Locate the cell with the specified text and output its (x, y) center coordinate. 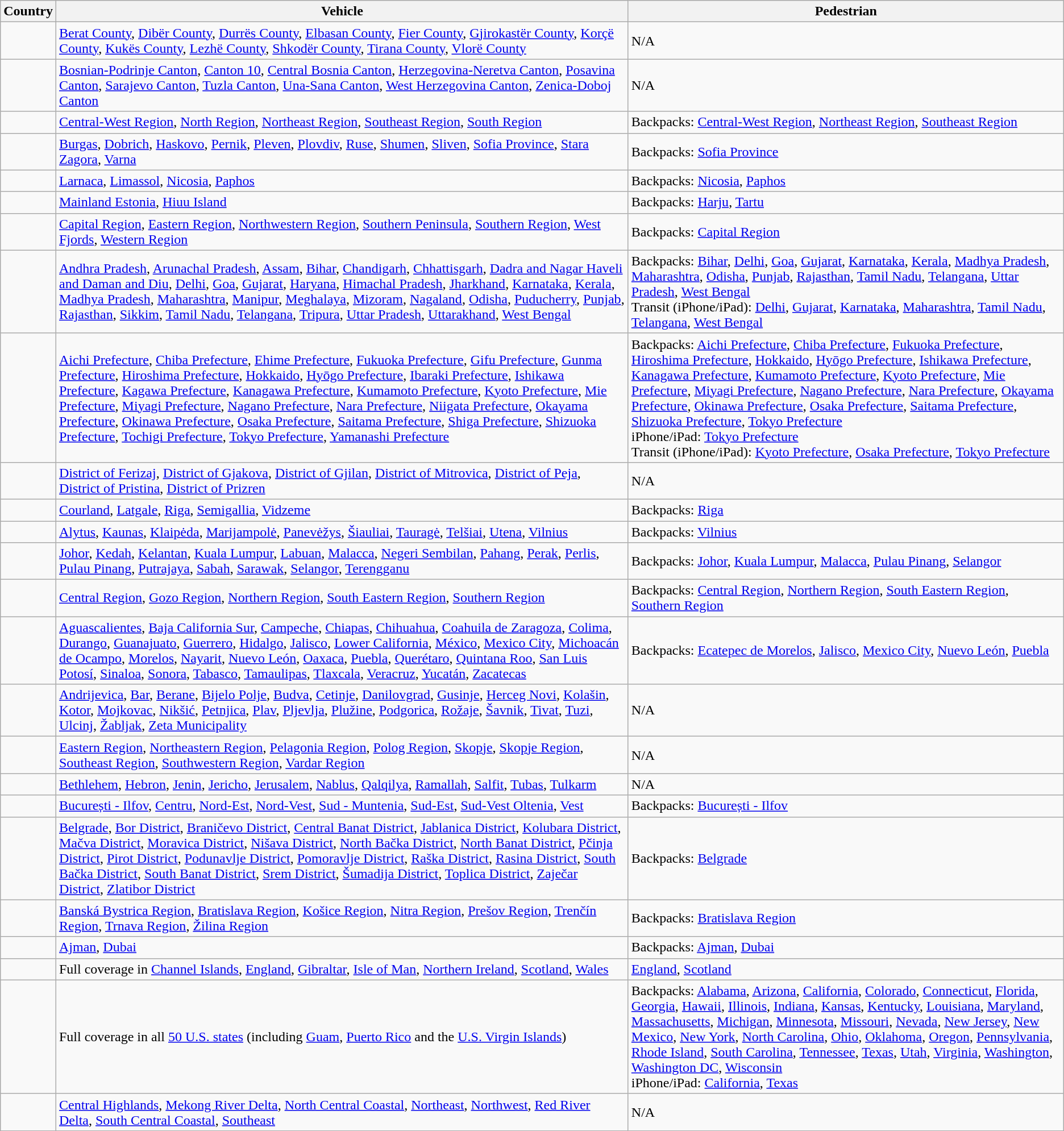
Backpacks: Riga (846, 510)
Burgas, Dobrich, Haskovo, Pernik, Pleven, Plovdiv, Ruse, Shumen, Sliven, Sofia Province, Stara Zagora, Varna (342, 151)
Vehicle (342, 11)
Courland, Latgale, Riga, Semigallia, Vidzeme (342, 510)
Backpacks: Belgrade (846, 858)
Bethlehem, Hebron, Jenin, Jericho, Jerusalem, Nablus, Qalqilya, Ramallah, Salfit, Tubas, Tulkarm (342, 784)
Mainland Estonia, Hiuu Island (342, 202)
Backpacks: Johor, Kuala Lumpur, Malacca, Pulau Pinang, Selangor (846, 562)
Pedestrian (846, 11)
England, Scotland (846, 969)
Backpacks: Central-West Region, Northeast Region, Southeast Region (846, 122)
Backpacks: Nicosia, Paphos (846, 181)
Backpacks: Bratislava Region (846, 918)
Backpacks: București - Ilfov (846, 806)
București - Ilfov, Centru, Nord-Est, Nord-Vest, Sud - Muntenia, Sud-Est, Sud-Vest Oltenia, Vest (342, 806)
Central-West Region, North Region, Northeast Region, Southeast Region, South Region (342, 122)
Central Region, Gozo Region, Northern Region, South Eastern Region, Southern Region (342, 598)
Backpacks: Ecatepec de Morelos, Jalisco, Mexico City, Nuevo León, Puebla (846, 650)
Larnaca, Limassol, Nicosia, Paphos (342, 181)
Central Highlands, Mekong River Delta, North Central Coastal, Northeast, Northwest, Red River Delta, South Central Coastal, Southeast (342, 1112)
Backpacks: Central Region, Northern Region, South Eastern Region, Southern Region (846, 598)
Eastern Region, Northeastern Region, Pelagonia Region, Polog Region, Skopje, Skopje Region, Southeast Region, Southwestern Region, Vardar Region (342, 755)
Banská Bystrica Region, Bratislava Region, Košice Region, Nitra Region, Prešov Region, Trenčín Region, Trnava Region, Žilina Region (342, 918)
Backpacks: Vilnius (846, 531)
District of Ferizaj, District of Gjakova, District of Gjilan, District of Mitrovica, District of Peja, District of Pristina, District of Prizren (342, 481)
Backpacks: Capital Region (846, 232)
Country (28, 11)
Capital Region, Eastern Region, Northwestern Region, Southern Peninsula, Southern Region, West Fjords, Western Region (342, 232)
Backpacks: Sofia Province (846, 151)
Full coverage in all 50 U.S. states (including Guam, Puerto Rico and the U.S. Virgin Islands) (342, 1037)
Alytus, Kaunas, Klaipėda, Marijampolė, Panevėžys, Šiauliai, Tauragė, Telšiai, Utena, Vilnius (342, 531)
Full coverage in Channel Islands, England, Gibraltar, Isle of Man, Northern Ireland, Scotland, Wales (342, 969)
Ajman, Dubai (342, 947)
Backpacks: Harju, Tartu (846, 202)
Backpacks: Ajman, Dubai (846, 947)
